Output the [X, Y] coordinate of the center of the cell containing the given text.  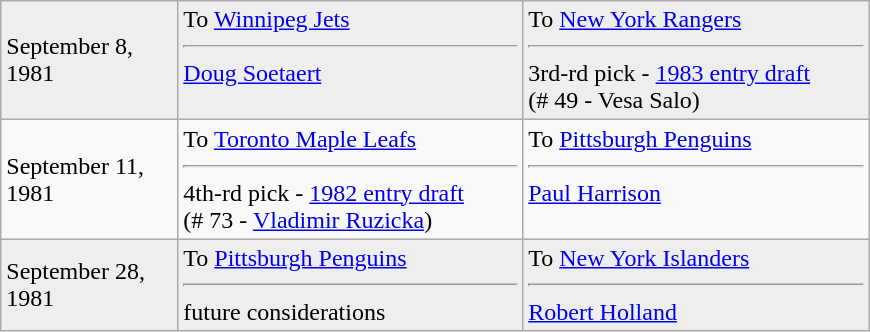
September 8,1981 [90, 60]
September 28,1981 [90, 285]
To New York Rangers3rd-rd pick - 1983 entry draft(# 49 - Vesa Salo) [696, 60]
To Pittsburgh PenguinsPaul Harrison [696, 180]
To New York IslandersRobert Holland [696, 285]
To Winnipeg JetsDoug Soetaert [350, 60]
To Toronto Maple Leafs4th-rd pick - 1982 entry draft(# 73 - Vladimir Ruzicka) [350, 180]
September 11,1981 [90, 180]
To Pittsburgh Penguinsfuture considerations [350, 285]
